Find where the given text appears and provide that cell's center as [X, Y] coordinate. 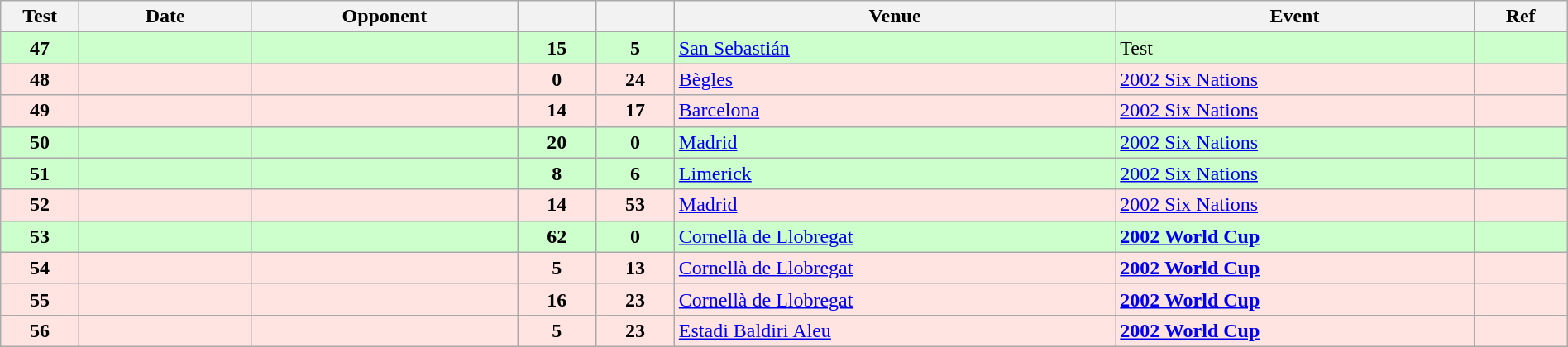
Ref [1520, 17]
62 [557, 236]
54 [40, 268]
Venue [895, 17]
16 [557, 299]
Event [1295, 17]
San Sebastián [895, 48]
13 [635, 268]
20 [557, 142]
6 [635, 173]
Estadi Baldiri Aleu [895, 330]
51 [40, 173]
17 [635, 111]
56 [40, 330]
8 [557, 173]
15 [557, 48]
50 [40, 142]
52 [40, 205]
Date [165, 17]
24 [635, 79]
Limerick [895, 173]
Opponent [385, 17]
49 [40, 111]
55 [40, 299]
Barcelona [895, 111]
48 [40, 79]
Bègles [895, 79]
47 [40, 48]
